Find where the given text appears and provide that cell's center as (X, Y) coordinate. 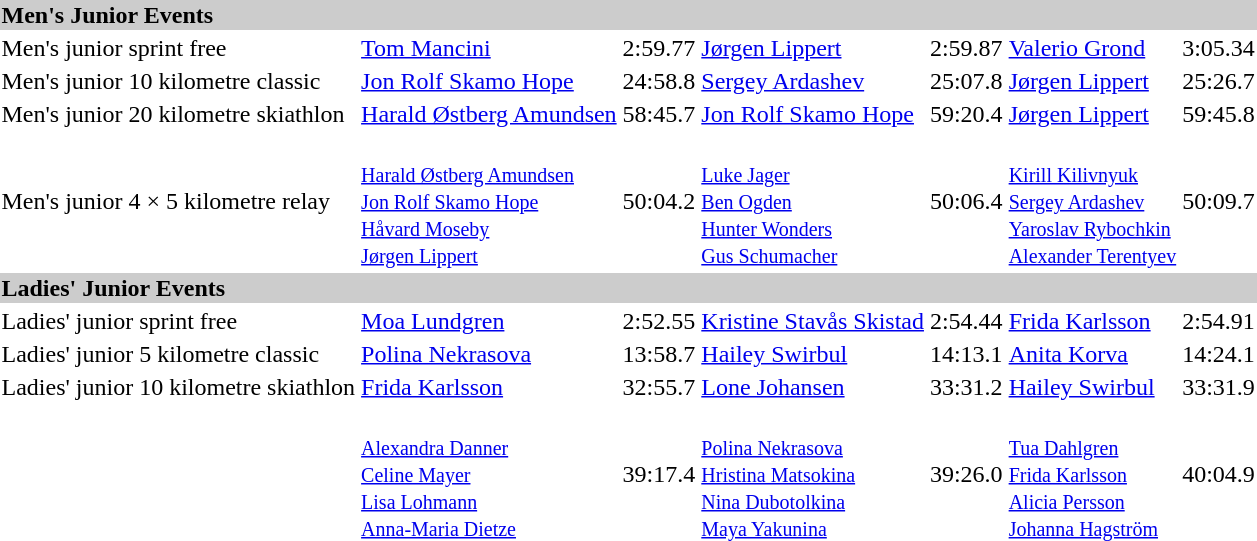
50:09.7 (1219, 201)
24:58.8 (659, 81)
Moa Lundgren (490, 321)
2:54.91 (1219, 321)
Kirill KilivnyukSergey ArdashevYaroslav RybochkinAlexander Terentyev (1092, 201)
2:52.55 (659, 321)
50:04.2 (659, 201)
Ladies' junior 5 kilometre classic (178, 354)
Anita Korva (1092, 354)
2:59.77 (659, 48)
Sergey Ardashev (813, 81)
Men's junior 10 kilometre classic (178, 81)
Men's junior 4 × 5 kilometre relay (178, 201)
2:59.87 (966, 48)
59:20.4 (966, 114)
32:55.7 (659, 387)
14:13.1 (966, 354)
33:31.2 (966, 387)
Lone Johansen (813, 387)
14:24.1 (1219, 354)
Luke JagerBen OgdenHunter WondersGus Schumacher (813, 201)
3:05.34 (1219, 48)
Tom Mancini (490, 48)
50:06.4 (966, 201)
59:45.8 (1219, 114)
Valerio Grond (1092, 48)
33:31.9 (1219, 387)
Harald Østberg Amundsen (490, 114)
Kristine Stavås Skistad (813, 321)
2:54.44 (966, 321)
58:45.7 (659, 114)
25:26.7 (1219, 81)
Ladies' junior sprint free (178, 321)
Ladies' Junior Events (628, 288)
Men's junior 20 kilometre skiathlon (178, 114)
Men's junior sprint free (178, 48)
25:07.8 (966, 81)
Ladies' junior 10 kilometre skiathlon (178, 387)
Harald Østberg AmundsenJon Rolf Skamo HopeHåvard MosebyJørgen Lippert (490, 201)
Polina Nekrasova (490, 354)
Men's Junior Events (628, 15)
13:58.7 (659, 354)
